Search for the cell housing the specified text and yield its [X, Y] center coordinate. 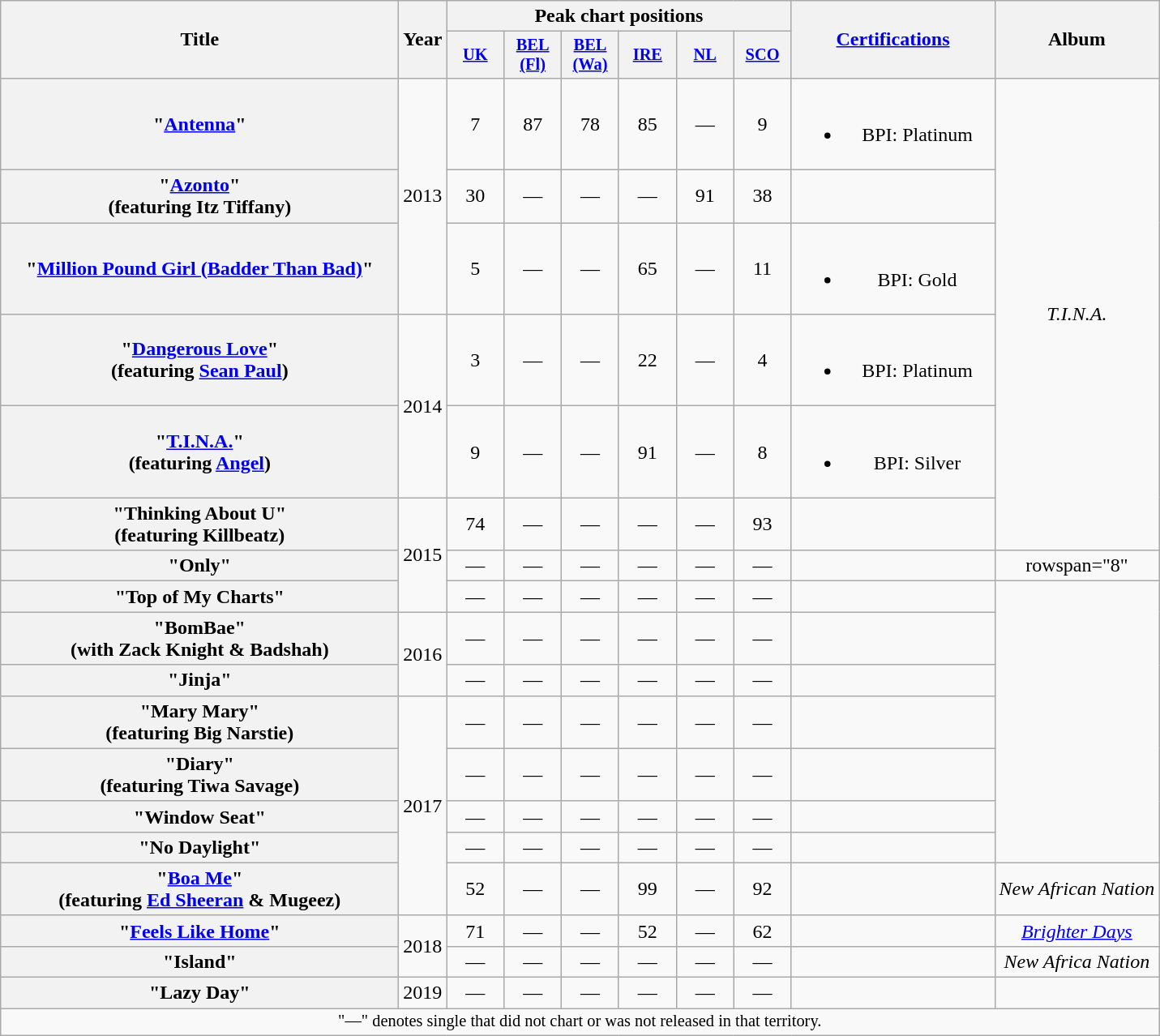
"Mary Mary"(featuring Big Narstie) [199, 721]
"Island" [199, 961]
"Window Seat" [199, 816]
rowspan="8" [1077, 566]
"Dangerous Love"(featuring Sean Paul) [199, 360]
65 [647, 269]
71 [475, 931]
22 [647, 360]
BEL (Wa) [590, 55]
"Antenna" [199, 123]
78 [590, 123]
"Azonto"(featuring Itz Tiffany) [199, 196]
7 [475, 123]
BPI: Gold [893, 269]
"Diary"(featuring Tiwa Savage) [199, 775]
"Jinja" [199, 680]
Peak chart positions [619, 16]
BPI: Silver [893, 452]
"—" denotes single that did not chart or was not released in that territory. [580, 1022]
4 [762, 360]
2014 [423, 406]
62 [762, 931]
2019 [423, 993]
"Only" [199, 566]
2013 [423, 196]
Brighter Days [1077, 931]
99 [647, 888]
New African Nation [1077, 888]
"Thinking About U"(featuring Killbeatz) [199, 524]
93 [762, 524]
"BomBae"(with Zack Knight & Badshah) [199, 639]
"Lazy Day" [199, 993]
"Top of My Charts" [199, 597]
Year [423, 40]
8 [762, 452]
"No Daylight" [199, 847]
New Africa Nation [1077, 961]
2017 [423, 806]
"Feels Like Home" [199, 931]
IRE [647, 55]
74 [475, 524]
"Million Pound Girl (Badder Than Bad)" [199, 269]
2016 [423, 653]
30 [475, 196]
5 [475, 269]
NL [705, 55]
Certifications [893, 40]
11 [762, 269]
SCO [762, 55]
"T.I.N.A."(featuring Angel) [199, 452]
2015 [423, 554]
92 [762, 888]
85 [647, 123]
2018 [423, 946]
T.I.N.A. [1077, 314]
Album [1077, 40]
3 [475, 360]
"Boa Me"(featuring Ed Sheeran & Mugeez) [199, 888]
87 [533, 123]
BEL (Fl) [533, 55]
38 [762, 196]
UK [475, 55]
Title [199, 40]
